Scan for the cell matching the given text and deliver its [x, y] coordinate at center. 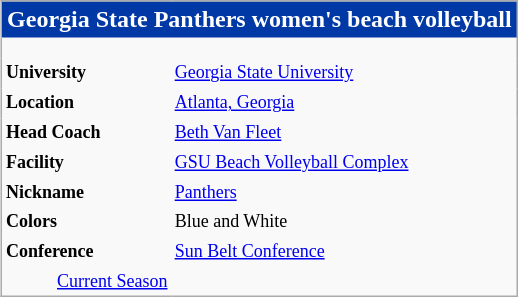
Head Coach [87, 133]
Sun Belt Conference [344, 252]
Conference [87, 252]
Colors [87, 222]
Beth Van Fleet [344, 133]
Georgia State Panthers women's beach volleyball [260, 20]
Nickname [87, 192]
Location [87, 103]
Blue and White [344, 222]
Panthers [344, 192]
Georgia State University [344, 74]
Atlanta, Georgia [344, 103]
University [87, 74]
GSU Beach Volleyball Complex [344, 163]
Facility [87, 163]
Current Season [87, 281]
